Determine the [X, Y] coordinate at the center of the cell enclosing the given text.  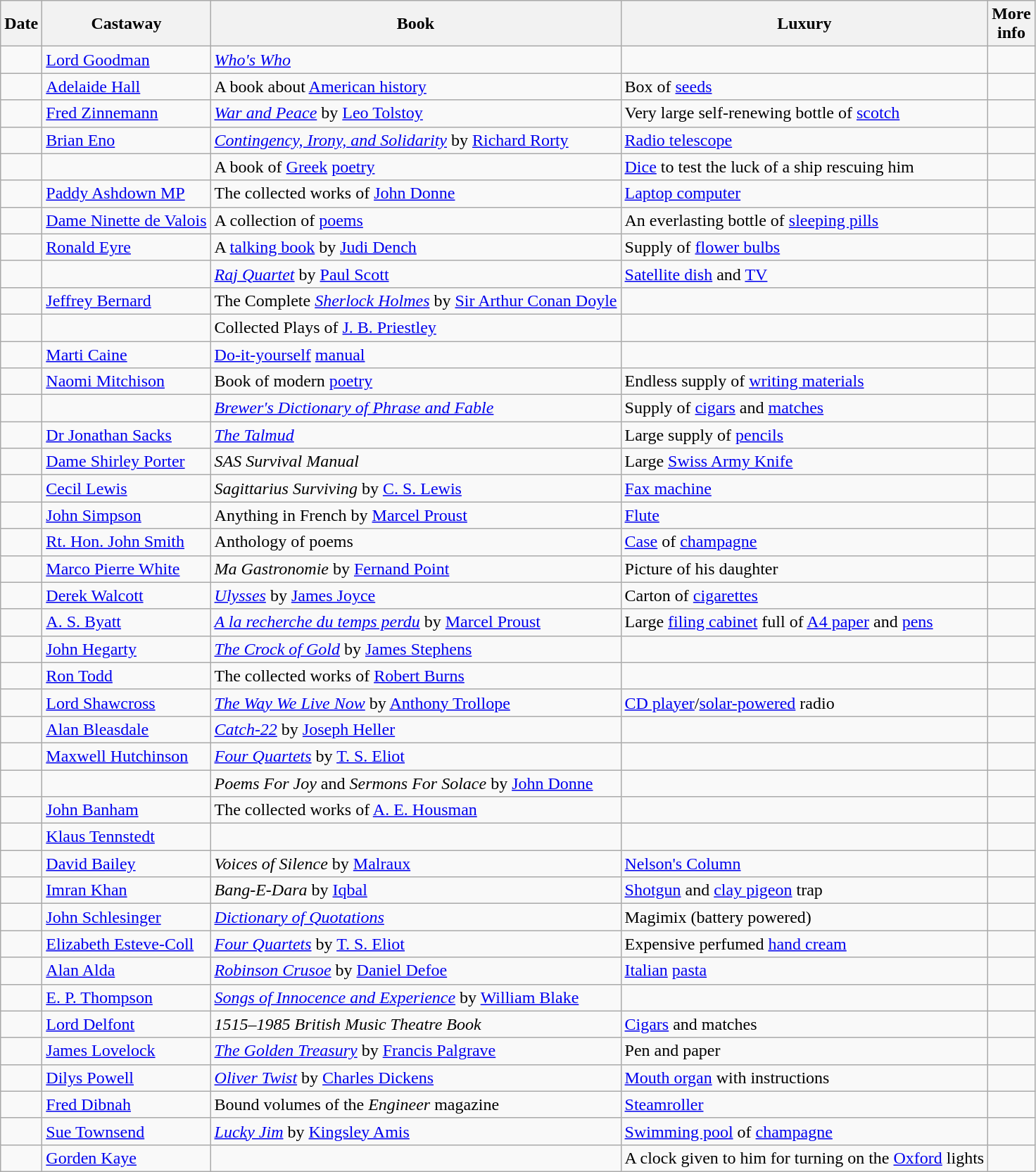
Ma Gastronomie by Fernand Point [415, 569]
Bang-E-Dara by Iqbal [415, 890]
A. S. Byatt [127, 622]
David Bailey [127, 864]
Fred Zinnemann [127, 113]
Elizabeth Esteve-Coll [127, 944]
A clock given to him for turning on the Oxford lights [804, 1158]
Lord Goodman [127, 60]
James Lovelock [127, 1051]
The collected works of Robert Burns [415, 676]
Pen and paper [804, 1051]
Imran Khan [127, 890]
Poems For Joy and Sermons For Solace by John Donne [415, 783]
An everlasting bottle of sleeping pills [804, 220]
Flute [804, 515]
Naomi Mitchison [127, 382]
Bound volumes of the Engineer magazine [415, 1104]
Nelson's Column [804, 864]
Dice to test the luck of a ship rescuing him [804, 167]
Catch-22 by Joseph Heller [415, 729]
The collected works of A. E. Housman [415, 810]
Dame Shirley Porter [127, 462]
The Complete Sherlock Holmes by Sir Arthur Conan Doyle [415, 301]
CD player/solar-powered radio [804, 702]
Ulysses by James Joyce [415, 596]
Large filing cabinet full of A4 paper and pens [804, 622]
Brian Eno [127, 140]
Carton of cigarettes [804, 596]
Dilys Powell [127, 1078]
Case of champagne [804, 542]
Date [21, 24]
Lord Shawcross [127, 702]
Sue Townsend [127, 1131]
Klaus Tennstedt [127, 837]
Jeffrey Bernard [127, 301]
War and Peace by Leo Tolstoy [415, 113]
Marti Caine [127, 354]
Anything in French by Marcel Proust [415, 515]
Cecil Lewis [127, 489]
John Schlesinger [127, 917]
Book [415, 24]
The collected works of John Donne [415, 194]
Sagittarius Surviving by C. S. Lewis [415, 489]
Magimix (battery powered) [804, 917]
SAS Survival Manual [415, 462]
John Hegarty [127, 649]
Swimming pool of champagne [804, 1131]
Supply of flower bulbs [804, 247]
Supply of cigars and matches [804, 408]
Expensive perfumed hand cream [804, 944]
Dr Jonathan Sacks [127, 435]
Endless supply of writing materials [804, 382]
John Banham [127, 810]
Paddy Ashdown MP [127, 194]
The Golden Treasury by Francis Palgrave [415, 1051]
The Way We Live Now by Anthony Trollope [415, 702]
Derek Walcott [127, 596]
The Talmud [415, 435]
The Crock of Gold by James Stephens [415, 649]
Lord Delfont [127, 1024]
Dictionary of Quotations [415, 917]
Anthology of poems [415, 542]
Oliver Twist by Charles Dickens [415, 1078]
Gorden Kaye [127, 1158]
Steamroller [804, 1104]
Collected Plays of J. B. Priestley [415, 327]
Laptop computer [804, 194]
Rt. Hon. John Smith [127, 542]
Who's Who [415, 60]
Shotgun and clay pigeon trap [804, 890]
A collection of poems [415, 220]
Ron Todd [127, 676]
A la recherche du temps perdu by Marcel Proust [415, 622]
Moreinfo [1012, 24]
Box of seeds [804, 87]
Raj Quartet by Paul Scott [415, 274]
Dame Ninette de Valois [127, 220]
Maxwell Hutchinson [127, 756]
Alan Alda [127, 971]
Castaway [127, 24]
Italian pasta [804, 971]
1515–1985 British Music Theatre Book [415, 1024]
Radio telescope [804, 140]
Adelaide Hall [127, 87]
A book of Greek poetry [415, 167]
Brewer's Dictionary of Phrase and Fable [415, 408]
Large supply of pencils [804, 435]
Cigars and matches [804, 1024]
Marco Pierre White [127, 569]
Robinson Crusoe by Daniel Defoe [415, 971]
Satellite dish and TV [804, 274]
E. P. Thompson [127, 997]
Alan Bleasdale [127, 729]
Lucky Jim by Kingsley Amis [415, 1131]
A talking book by Judi Dench [415, 247]
Mouth organ with instructions [804, 1078]
John Simpson [127, 515]
Ronald Eyre [127, 247]
Songs of Innocence and Experience by William Blake [415, 997]
Fred Dibnah [127, 1104]
Large Swiss Army Knife [804, 462]
Picture of his daughter [804, 569]
Do-it-yourself manual [415, 354]
Voices of Silence by Malraux [415, 864]
Fax machine [804, 489]
Luxury [804, 24]
Contingency, Irony, and Solidarity by Richard Rorty [415, 140]
A book about American history [415, 87]
Book of modern poetry [415, 382]
Very large self-renewing bottle of scotch [804, 113]
